Provide the [X, Y] coordinate of the cell's center where the given text is located.  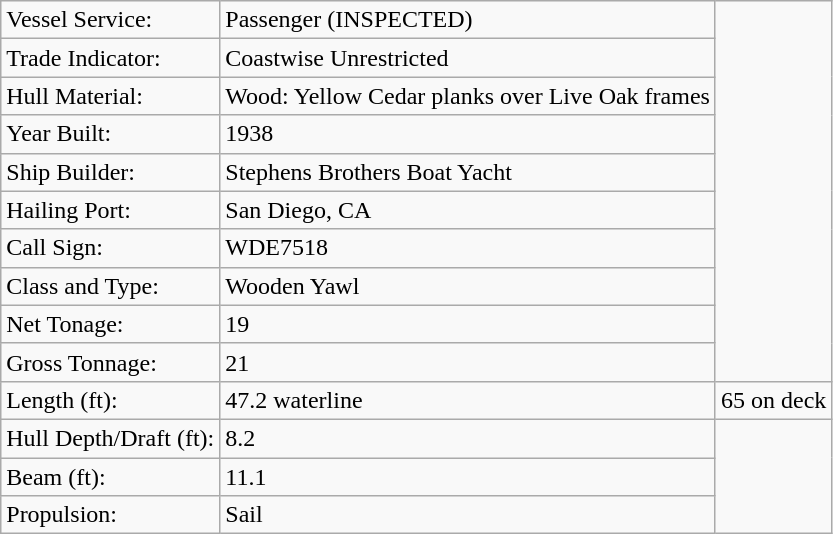
Gross Tonnage: [110, 362]
Beam (ft): [110, 477]
Length (ft): [110, 400]
Hailing Port: [110, 210]
Coastwise Unrestricted [468, 58]
Call Sign: [110, 248]
21 [468, 362]
8.2 [468, 438]
Hull Material: [110, 96]
Wooden Yawl [468, 286]
Passenger (INSPECTED) [468, 20]
19 [468, 324]
1938 [468, 134]
Propulsion: [110, 515]
San Diego, CA [468, 210]
Stephens Brothers Boat Yacht [468, 172]
Trade Indicator: [110, 58]
Class and Type: [110, 286]
Year Built: [110, 134]
11.1 [468, 477]
Wood: Yellow Cedar planks over Live Oak frames [468, 96]
Ship Builder: [110, 172]
Vessel Service: [110, 20]
WDE7518 [468, 248]
Hull Depth/Draft (ft): [110, 438]
65 on deck [773, 400]
Sail [468, 515]
47.2 waterline [468, 400]
Net Tonage: [110, 324]
